Search for the cell housing the specified text and yield its [x, y] center coordinate. 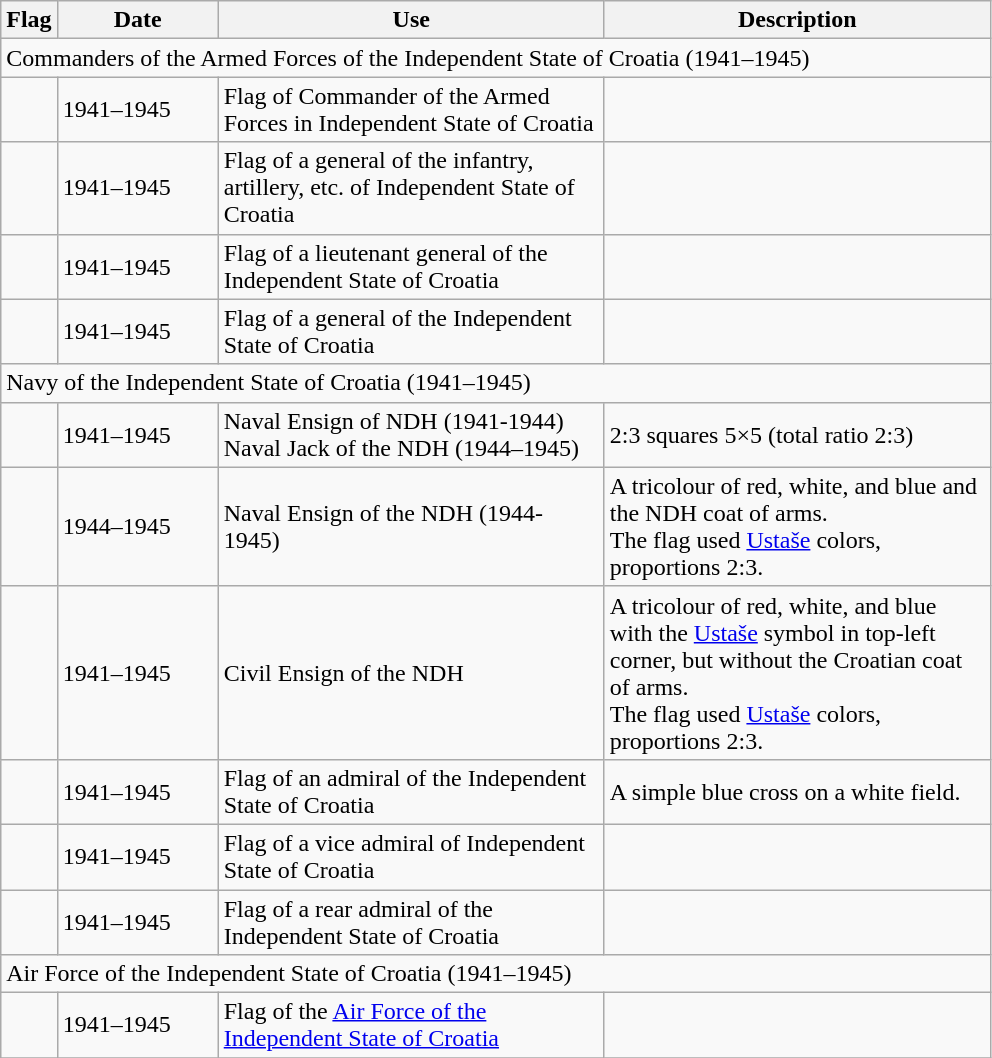
2:3 squares 5×5 (total ratio 2:3) [797, 434]
Flag of a vice admiral of Independent State of Croatia [411, 856]
Flag of Commander of the Armed Forces in Independent State of Croatia [411, 110]
Flag [29, 20]
Flag of a general of the Independent State of Croatia [411, 332]
1944–1945 [138, 526]
Flag of a lieutenant general of the Independent State of Croatia [411, 266]
Naval Ensign of the NDH (1944-1945) [411, 526]
Date [138, 20]
A tricolour of red, white, and blue and the NDH coat of arms.The flag used Ustaše colors, proportions 2:3. [797, 526]
Navy of the Independent State of Croatia (1941–1945) [496, 383]
A simple blue cross on a white field. [797, 792]
Flag of an admiral of the Independent State of Croatia [411, 792]
Flag of the Air Force of the Independent State of Croatia [411, 1026]
Flag of a rear admiral of the Independent State of Croatia [411, 922]
Air Force of the Independent State of Croatia (1941–1945) [496, 974]
Use [411, 20]
Civil Ensign of the NDH [411, 672]
Description [797, 20]
Flag of a general of the infantry, artillery, etc. of Independent State of Croatia [411, 188]
Commanders of the Armed Forces of the Independent State of Croatia (1941–1945) [496, 58]
Naval Ensign of NDH (1941-1944)Naval Jack of the NDH (1944–1945) [411, 434]
